Extract the (x, y) coordinate from the center of the cell holding the provided text.  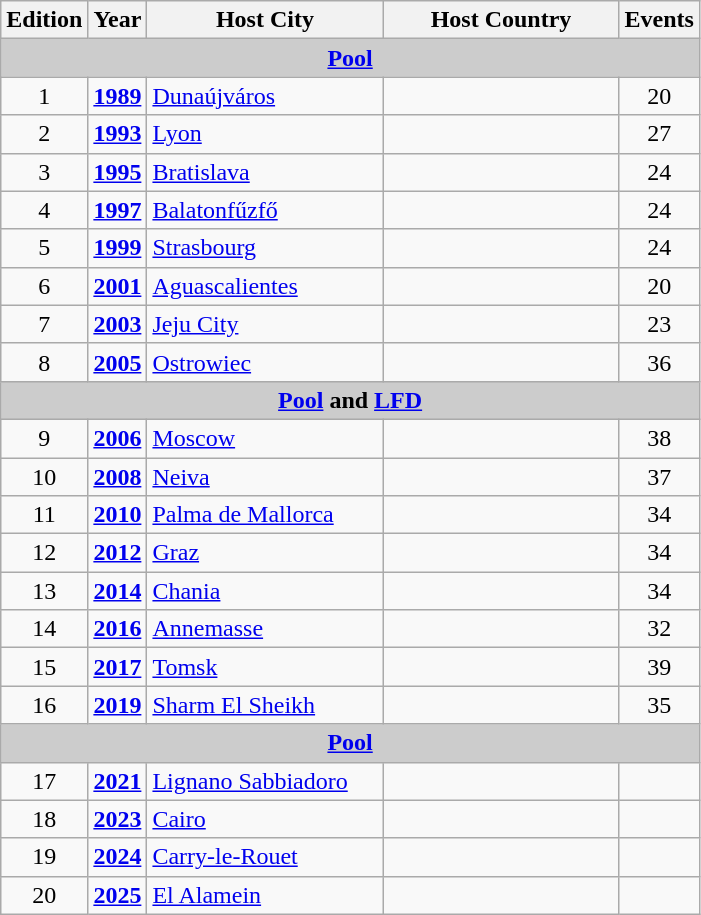
2025 (118, 895)
9 (44, 438)
Lignano Sabbiadoro (265, 781)
27 (659, 134)
2019 (118, 705)
Pool and LFD (350, 400)
1997 (118, 210)
2006 (118, 438)
3 (44, 172)
1989 (118, 96)
Balatonfűzfő (265, 210)
39 (659, 667)
2005 (118, 362)
Ostrowiec (265, 362)
2008 (118, 477)
Graz (265, 553)
2012 (118, 553)
1999 (118, 248)
1 (44, 96)
2023 (118, 819)
2010 (118, 515)
13 (44, 591)
11 (44, 515)
Sharm El Sheikh (265, 705)
2017 (118, 667)
Dunaújváros (265, 96)
12 (44, 553)
32 (659, 629)
1995 (118, 172)
19 (44, 857)
Aguascalientes (265, 286)
Jeju City (265, 324)
Strasbourg (265, 248)
2021 (118, 781)
10 (44, 477)
2001 (118, 286)
Lyon (265, 134)
17 (44, 781)
37 (659, 477)
16 (44, 705)
2 (44, 134)
7 (44, 324)
Bratislava (265, 172)
36 (659, 362)
8 (44, 362)
Cairo (265, 819)
Year (118, 20)
Tomsk (265, 667)
Carry-le-Rouet (265, 857)
Host City (265, 20)
6 (44, 286)
2024 (118, 857)
14 (44, 629)
Events (659, 20)
38 (659, 438)
El Alamein (265, 895)
Edition (44, 20)
Palma de Mallorca (265, 515)
4 (44, 210)
18 (44, 819)
Neiva (265, 477)
Moscow (265, 438)
2003 (118, 324)
Annemasse (265, 629)
2016 (118, 629)
Chania (265, 591)
15 (44, 667)
Host Country (501, 20)
2014 (118, 591)
1993 (118, 134)
23 (659, 324)
35 (659, 705)
5 (44, 248)
